From the cell containing the given text, extract its center point as (x, y) coordinate. 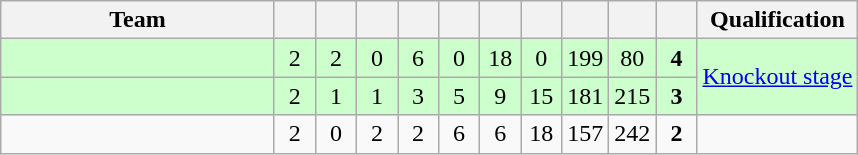
5 (460, 96)
199 (586, 58)
Knockout stage (778, 77)
215 (632, 96)
80 (632, 58)
181 (586, 96)
Team (138, 20)
15 (542, 96)
157 (586, 134)
4 (676, 58)
Qualification (778, 20)
9 (500, 96)
242 (632, 134)
